Search for the cell housing the specified text and yield its (x, y) center coordinate. 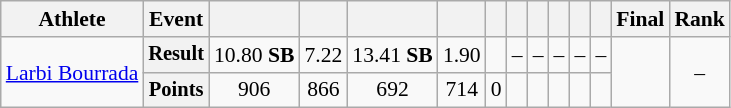
13.41 SB (392, 55)
10.80 SB (254, 55)
1.90 (462, 55)
Athlete (72, 19)
866 (323, 90)
Event (176, 19)
Result (176, 55)
Final (640, 19)
692 (392, 90)
7.22 (323, 55)
714 (462, 90)
Larbi Bourrada (72, 72)
0 (496, 90)
906 (254, 90)
Rank (700, 19)
Points (176, 90)
